Provide the (X, Y) coordinate of the cell's center where the given text is located.  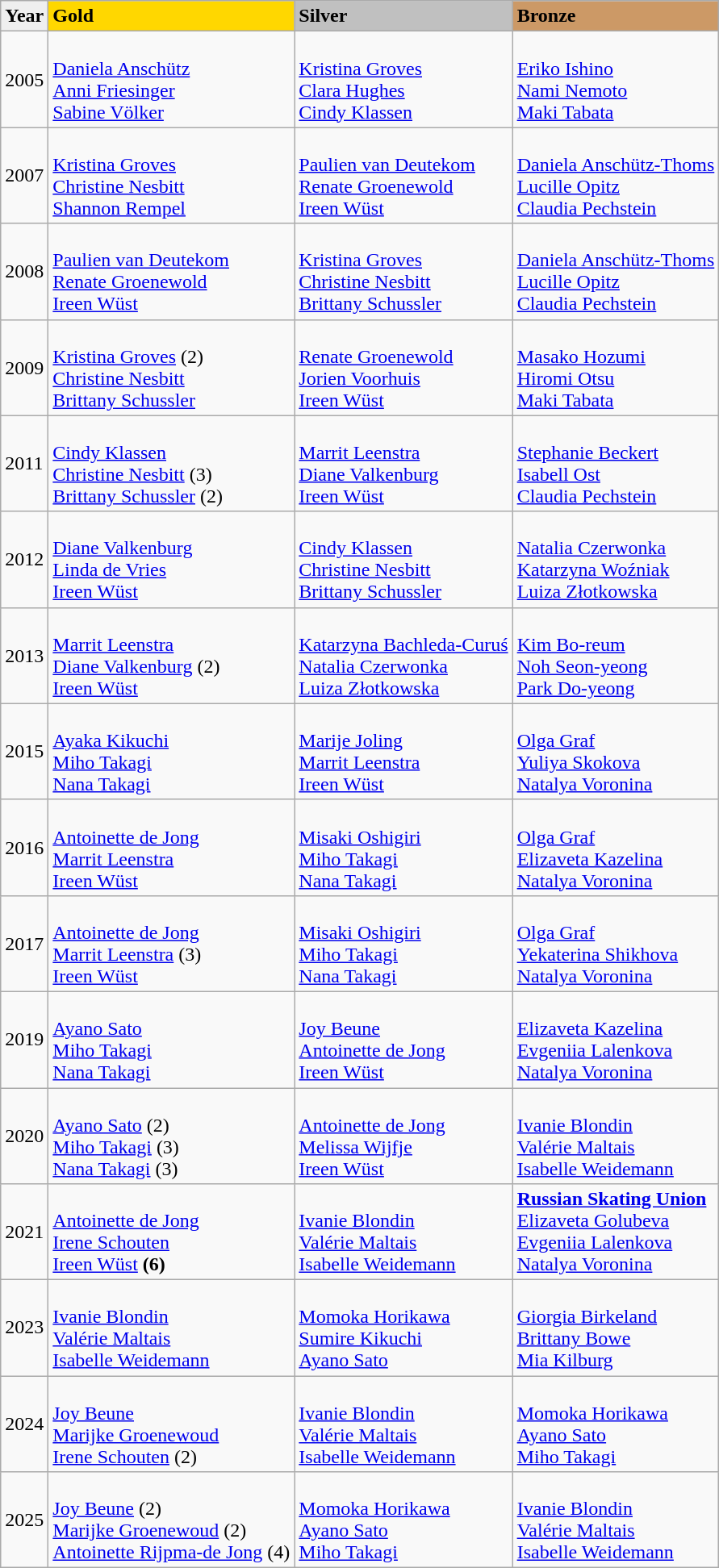
Joy Beune Antoinette de Jong Ireen Wüst (403, 1039)
Joy Beune (2) Marijke Groenewoud (2) Antoinette Rijpma-de Jong (4) (171, 1520)
2015 (24, 752)
Gold (171, 16)
2020 (24, 1136)
Cindy Klassen Christine Nesbitt (3) Brittany Schussler (2) (171, 463)
Antoinette de Jong Melissa Wijfje Ireen Wüst (403, 1136)
2009 (24, 368)
2016 (24, 847)
Olga Graf Yekaterina Shikhova Natalya Voronina (616, 944)
Year (24, 16)
Antoinette de Jong Marrit Leenstra (3) Ireen Wüst (171, 944)
2025 (24, 1520)
2007 (24, 176)
2019 (24, 1039)
Olga Graf Elizaveta Kazelina Natalya Voronina (616, 847)
2012 (24, 560)
Bronze (616, 16)
2011 (24, 463)
2024 (24, 1424)
Ayaka Kikuchi Miho Takagi Nana Takagi (171, 752)
Antoinette de Jong Marrit Leenstra Ireen Wüst (171, 847)
Silver (403, 16)
Kristina Groves Christine Nesbitt Shannon Rempel (171, 176)
Cindy Klassen Christine Nesbitt Brittany Schussler (403, 560)
2008 (24, 271)
Kristina Groves Clara Hughes Cindy Klassen (403, 79)
Renate Groenewold Jorien Voorhuis Ireen Wüst (403, 368)
Joy Beune Marijke Groenewoud Irene Schouten (2) (171, 1424)
Kristina Groves Christine Nesbitt Brittany Schussler (403, 271)
Eriko Ishino Nami Nemoto Maki Tabata (616, 79)
Olga Graf Yuliya Skokova Natalya Voronina (616, 752)
2005 (24, 79)
2021 (24, 1232)
Natalia Czerwonka Katarzyna Woźniak Luiza Złotkowska (616, 560)
Ayano Sato (2) Miho Takagi (3) Nana Takagi (3) (171, 1136)
Momoka Horikawa Sumire Kikuchi Ayano Sato (403, 1328)
Kristina Groves (2) Christine Nesbitt Brittany Schussler (171, 368)
Giorgia Birkeland Brittany Bowe Mia Kilburg (616, 1328)
Marije Joling Marrit Leenstra Ireen Wüst (403, 752)
Katarzyna Bachleda-Curuś Natalia Czerwonka Luiza Złotkowska (403, 655)
Ayano Sato Miho Takagi Nana Takagi (171, 1039)
Masako Hozumi Hiromi Otsu Maki Tabata (616, 368)
Diane Valkenburg Linda de Vries Ireen Wüst (171, 560)
Stephanie Beckert Isabell Ost Claudia Pechstein (616, 463)
2013 (24, 655)
2017 (24, 944)
Kim Bo-reum Noh Seon-yeong Park Do-yeong (616, 655)
Marrit Leenstra Diane Valkenburg (2) Ireen Wüst (171, 655)
Elizaveta Kazelina Evgeniia Lalenkova Natalya Voronina (616, 1039)
Daniela Anschütz Anni Friesinger Sabine Völker (171, 79)
2023 (24, 1328)
Russian Skating Union Elizaveta Golubeva Evgeniia Lalenkova Natalya Voronina (616, 1232)
Marrit Leenstra Diane Valkenburg Ireen Wüst (403, 463)
Antoinette de Jong Irene Schouten Ireen Wüst (6) (171, 1232)
